Output the (x, y) coordinate of the center of the cell containing the given text.  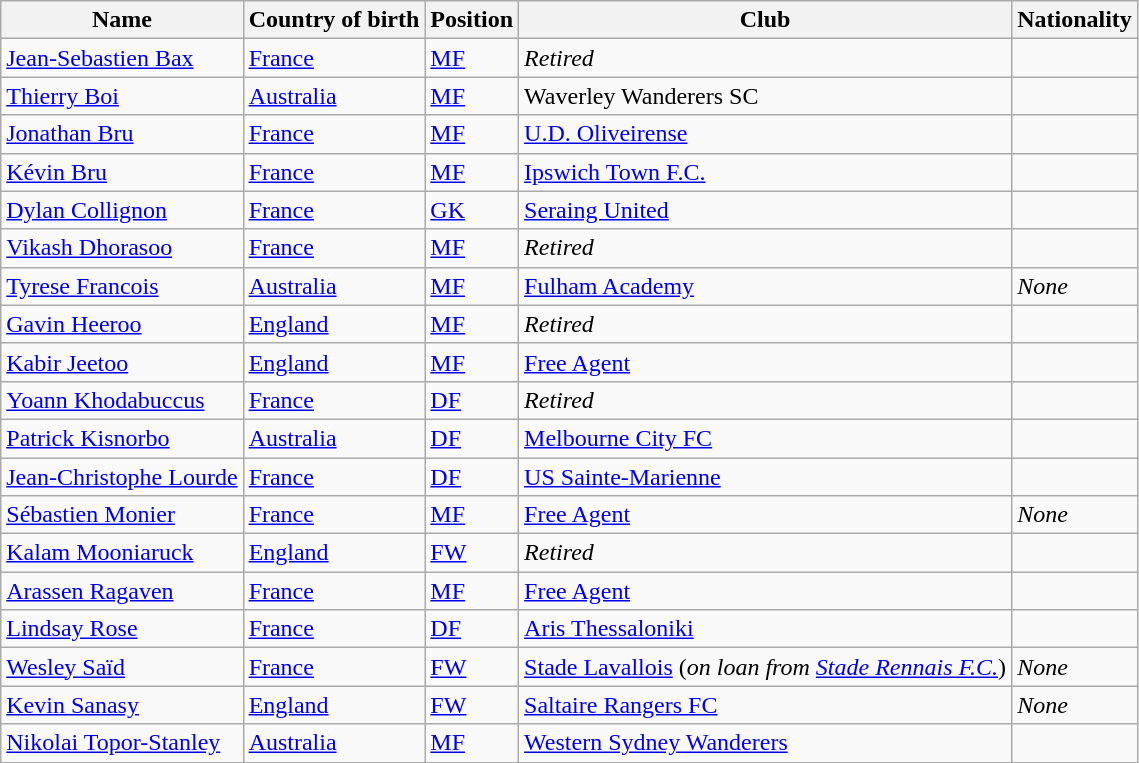
Aris Thessaloniki (766, 629)
Patrick Kisnorbo (122, 438)
Kabir Jeetoo (122, 362)
Saltaire Rangers FC (766, 705)
Club (766, 20)
Ipswich Town F.C. (766, 172)
Nikolai Topor-Stanley (122, 743)
Kévin Bru (122, 172)
Stade Lavallois (on loan from Stade Rennais F.C.) (766, 667)
Gavin Heeroo (122, 324)
Wesley Saïd (122, 667)
Dylan Collignon (122, 210)
Sébastien Monier (122, 515)
Nationality (1075, 20)
Kevin Sanasy (122, 705)
Melbourne City FC (766, 438)
Country of birth (334, 20)
Tyrese Francois (122, 286)
Seraing United (766, 210)
US Sainte-Marienne (766, 477)
U.D. Oliveirense (766, 134)
Kalam Mooniaruck (122, 553)
Jean-Sebastien Bax (122, 58)
Name (122, 20)
Position (472, 20)
Vikash Dhorasoo (122, 248)
Fulham Academy (766, 286)
Yoann Khodabuccus (122, 400)
Jonathan Bru (122, 134)
GK (472, 210)
Thierry Boi (122, 96)
Lindsay Rose (122, 629)
Western Sydney Wanderers (766, 743)
Arassen Ragaven (122, 591)
Jean-Christophe Lourde (122, 477)
Waverley Wanderers SC (766, 96)
